Output the [X, Y] coordinate of the center of the cell containing the given text.  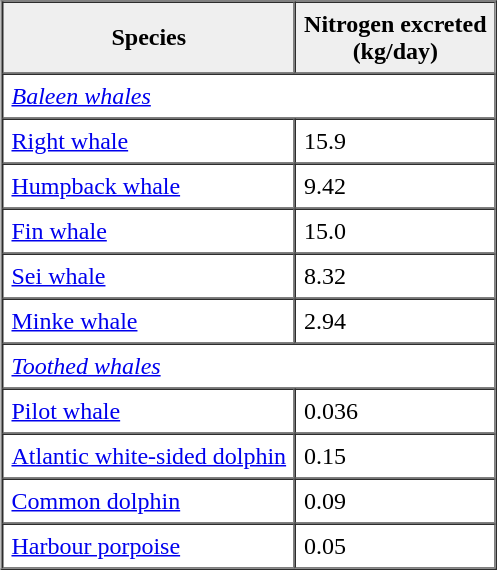
Sei whale [148, 276]
0.036 [395, 410]
Atlantic white-sided dolphin [148, 456]
Nitrogen excreted (kg/day) [395, 38]
Right whale [148, 140]
0.09 [395, 500]
Species [148, 38]
Minke whale [148, 320]
0.15 [395, 456]
Harbour porpoise [148, 546]
9.42 [395, 186]
Humpback whale [148, 186]
Pilot whale [148, 410]
Common dolphin [148, 500]
Fin whale [148, 230]
15.0 [395, 230]
Toothed whales [248, 366]
0.05 [395, 546]
Baleen whales [248, 96]
8.32 [395, 276]
15.9 [395, 140]
2.94 [395, 320]
